For the text-containing cell, return its midpoint in (X, Y) coordinate format. 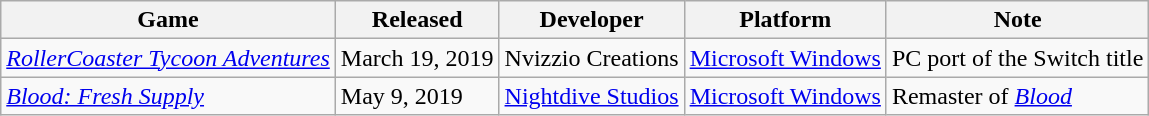
Blood: Fresh Supply (168, 96)
May 9, 2019 (417, 96)
Game (168, 20)
March 19, 2019 (417, 58)
Nvizzio Creations (592, 58)
Released (417, 20)
Note (1017, 20)
Platform (785, 20)
PC port of the Switch title (1017, 58)
RollerCoaster Tycoon Adventures (168, 58)
Developer (592, 20)
Nightdive Studios (592, 96)
Remaster of Blood (1017, 96)
